Search for the cell housing the specified text and yield its [X, Y] center coordinate. 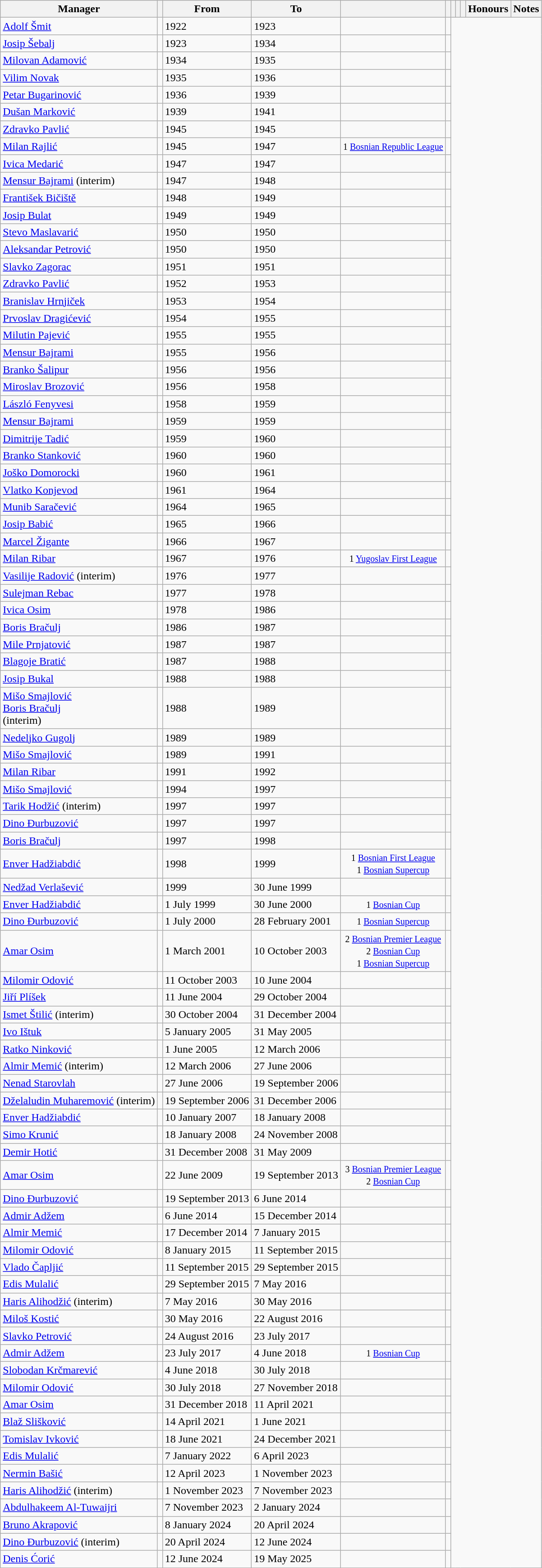
11 April 2021 [296, 1405]
Vlatko Konjevod [79, 490]
Ratko Ninković [79, 1049]
31 December 2006 [296, 1101]
14 April 2021 [207, 1422]
František Bičiště [79, 198]
1952 [207, 284]
1 June 2005 [207, 1049]
Nedeljko Gugolj [79, 737]
Josip Bulat [79, 215]
3 Bosnian Premier League 2 Bosnian Cup [393, 1175]
Adolf Šmit [79, 26]
Sulejman Rebac [79, 593]
Slavko Zagorac [79, 267]
Mile Prnjatović [79, 644]
2 January 2024 [296, 1508]
11 October 2003 [207, 980]
Aleksandar Petrović [79, 250]
Marcel Žigante [79, 541]
28 February 2001 [296, 921]
Bruno Akrapović [79, 1525]
Petar Bugarinović [79, 95]
Prvoslav Dragićević [79, 318]
Ismet Štilić (interim) [79, 1014]
Branko Šalipur [79, 370]
30 June 2000 [296, 904]
Ivo Ištuk [79, 1031]
Vilim Novak [79, 78]
Slavko Petrović [79, 1336]
31 December 2018 [207, 1405]
1 Bosnian First League 1 Bosnian Supercup [393, 864]
31 May 2005 [296, 1031]
Nermin Bašić [79, 1473]
Miroslav Brozović [79, 387]
1 Bosnian Supercup [393, 921]
Milutin Pajević [79, 335]
Ivica Medarić [79, 163]
To [296, 9]
22 August 2016 [296, 1318]
7 January 2015 [296, 1233]
Josip Babić [79, 524]
Josip Bukal [79, 679]
27 November 2018 [296, 1388]
Almir Memić (interim) [79, 1066]
31 December 2004 [296, 1014]
Tomislav Ivković [79, 1439]
Nedžad Verlašević [79, 887]
Abdulhakeem Al-Tuwaijri [79, 1508]
1 March 2001 [207, 951]
Vlado Čapljić [79, 1267]
Vasilije Radović (interim) [79, 576]
Tarik Hodžić (interim) [79, 806]
Miloš Kostić [79, 1318]
31 December 2008 [207, 1152]
Slobodan Krčmarević [79, 1370]
1 Bosnian Republic League [393, 146]
Dželaludin Muharemović (interim) [79, 1101]
24 November 2008 [296, 1135]
Almir Memić [79, 1233]
10 June 2004 [296, 980]
Branko Stanković [79, 455]
Milovan Adamović [79, 60]
Simo Krunić [79, 1135]
1992 [296, 772]
1994 [207, 789]
Nenad Starovlah [79, 1083]
12 April 2023 [207, 1473]
22 June 2009 [207, 1175]
30 October 2004 [207, 1014]
Ivica Osim [79, 610]
1941 [296, 112]
7 January 2022 [207, 1456]
5 January 2005 [207, 1031]
30 June 1999 [296, 887]
Mensur Bajrami (interim) [79, 180]
Dušan Marković [79, 112]
Mišo Smajlović Boris Bračulj (interim) [79, 708]
Josip Šebalj [79, 43]
1 Yugoslav First League [393, 559]
18 June 2021 [207, 1439]
Denis Ćorić [79, 1559]
Notes [526, 9]
1 June 2021 [296, 1422]
Dino Đurbuzović (interim) [79, 1542]
Stevo Maslavarić [79, 232]
Blaž Slišković [79, 1422]
Blagoje Bratić [79, 661]
1 July 2000 [207, 921]
Joško Domorocki [79, 472]
2 Bosnian Premier League 2 Bosnian Cup 1 Bosnian Supercup [393, 951]
24 August 2016 [207, 1336]
Branislav Hrnjiček [79, 301]
19 May 2025 [296, 1559]
Jiří Plíšek [79, 997]
Milan Rajlić [79, 146]
From [207, 9]
24 December 2021 [296, 1439]
29 October 2004 [296, 997]
8 January 2015 [207, 1250]
Demir Hotić [79, 1152]
6 April 2023 [296, 1456]
Honours [488, 9]
Dimitrije Tadić [79, 438]
1 July 1999 [207, 904]
15 December 2014 [296, 1216]
31 May 2009 [296, 1152]
8 January 2024 [207, 1525]
1922 [207, 26]
11 June 2004 [207, 997]
10 October 2003 [296, 951]
Manager [79, 9]
17 December 2014 [207, 1233]
László Fenyvesi [79, 404]
10 January 2007 [207, 1118]
Munib Saračević [79, 507]
